Identify which cell holds the provided text, then report its (x, y) central coordinate. 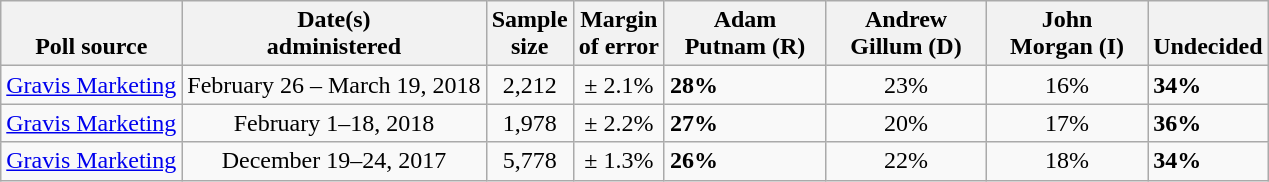
February 1–18, 2018 (334, 123)
28% (744, 85)
AndrewGillum (D) (906, 34)
JohnMorgan (I) (1068, 34)
36% (1208, 123)
23% (906, 85)
± 2.2% (618, 123)
Undecided (1208, 34)
Poll source (92, 34)
Marginof error (618, 34)
February 26 – March 19, 2018 (334, 85)
± 1.3% (618, 161)
± 2.1% (618, 85)
20% (906, 123)
22% (906, 161)
Date(s)administered (334, 34)
Samplesize (530, 34)
17% (1068, 123)
2,212 (530, 85)
26% (744, 161)
December 19–24, 2017 (334, 161)
AdamPutnam (R) (744, 34)
27% (744, 123)
1,978 (530, 123)
5,778 (530, 161)
16% (1068, 85)
18% (1068, 161)
